Output the (X, Y) coordinate of the center of the cell containing the given text.  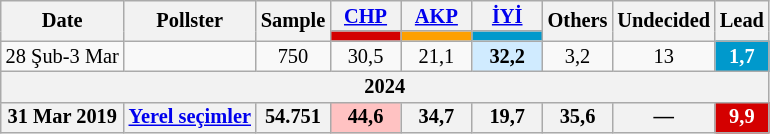
3,2 (578, 56)
35,6 (578, 118)
Date (62, 20)
Yerel seçimler (190, 118)
2024 (385, 86)
Pollster (190, 20)
54.751 (293, 118)
AKP (436, 16)
CHP (366, 16)
13 (664, 56)
750 (293, 56)
44,6 (366, 118)
19,7 (508, 118)
34,7 (436, 118)
Lead (742, 20)
Undecided (664, 20)
30,5 (366, 56)
28 Şub-3 Mar (62, 56)
32,2 (508, 56)
9,9 (742, 118)
21,1 (436, 56)
31 Mar 2019 (62, 118)
1,7 (742, 56)
İYİ (508, 16)
Sample (293, 20)
Others (578, 20)
— (664, 118)
